Pinpoint the cell where the given text exists, returning its (X, Y) midpoint coordinate. 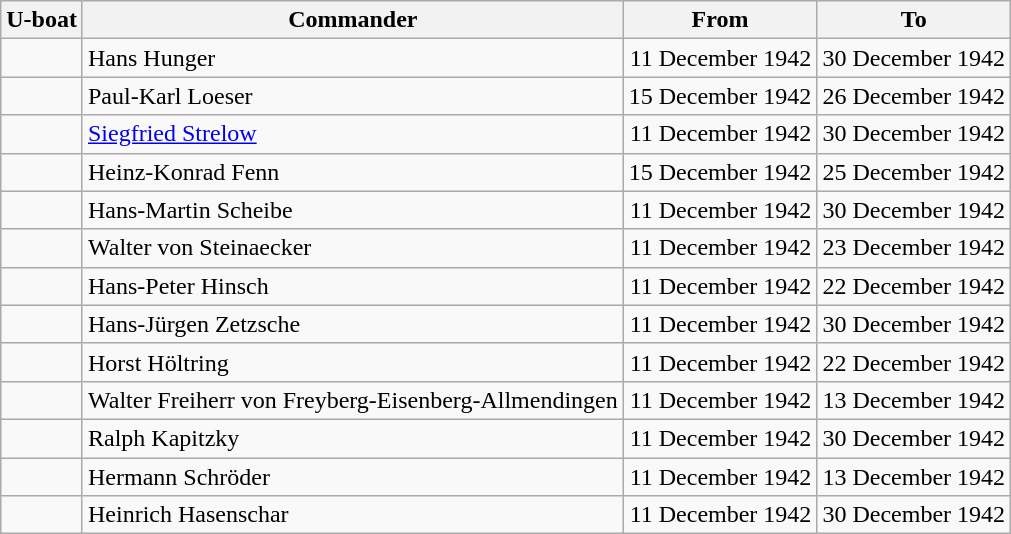
To (914, 20)
From (720, 20)
26 December 1942 (914, 96)
Commander (352, 20)
Hans-Martin Scheibe (352, 210)
Siegfried Strelow (352, 134)
25 December 1942 (914, 172)
Ralph Kapitzky (352, 438)
Hans Hunger (352, 58)
Heinz-Konrad Fenn (352, 172)
Walter von Steinaecker (352, 248)
Paul-Karl Loeser (352, 96)
Hans-Peter Hinsch (352, 286)
Hermann Schröder (352, 477)
23 December 1942 (914, 248)
U-boat (42, 20)
Heinrich Hasenschar (352, 515)
Hans-Jürgen Zetzsche (352, 324)
Walter Freiherr von Freyberg-Eisenberg-Allmendingen (352, 400)
Horst Höltring (352, 362)
